Extract the (X, Y) coordinate from the center of the cell holding the provided text.  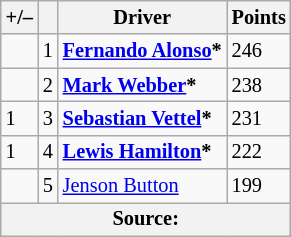
Lewis Hamilton* (142, 152)
Source: (146, 219)
199 (259, 186)
246 (259, 51)
Jenson Button (142, 186)
222 (259, 152)
4 (48, 152)
231 (259, 118)
3 (48, 118)
Sebastian Vettel* (142, 118)
Driver (142, 17)
238 (259, 85)
5 (48, 186)
+/– (20, 17)
Points (259, 17)
Fernando Alonso* (142, 51)
2 (48, 85)
Mark Webber* (142, 85)
